Pinpoint the cell where the given text exists, returning its (X, Y) midpoint coordinate. 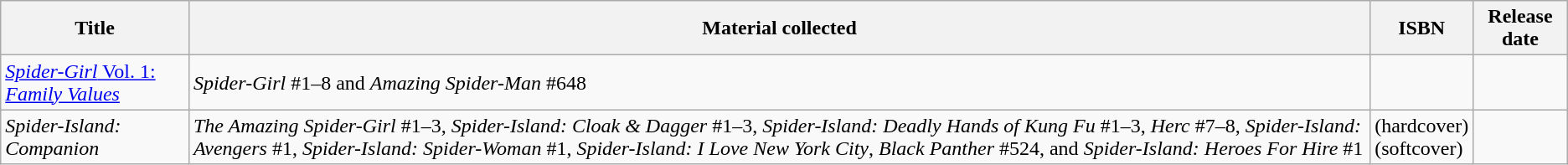
Spider-Girl #1–8 and Amazing Spider-Man #648 (779, 82)
ISBN (1422, 28)
Spider-Island: Companion (95, 137)
Material collected (779, 28)
(hardcover) (softcover) (1422, 137)
Spider-Girl Vol. 1: Family Values (95, 82)
Title (95, 28)
Release date (1521, 28)
